Determine the (x, y) coordinate at the center of the cell enclosing the given text.  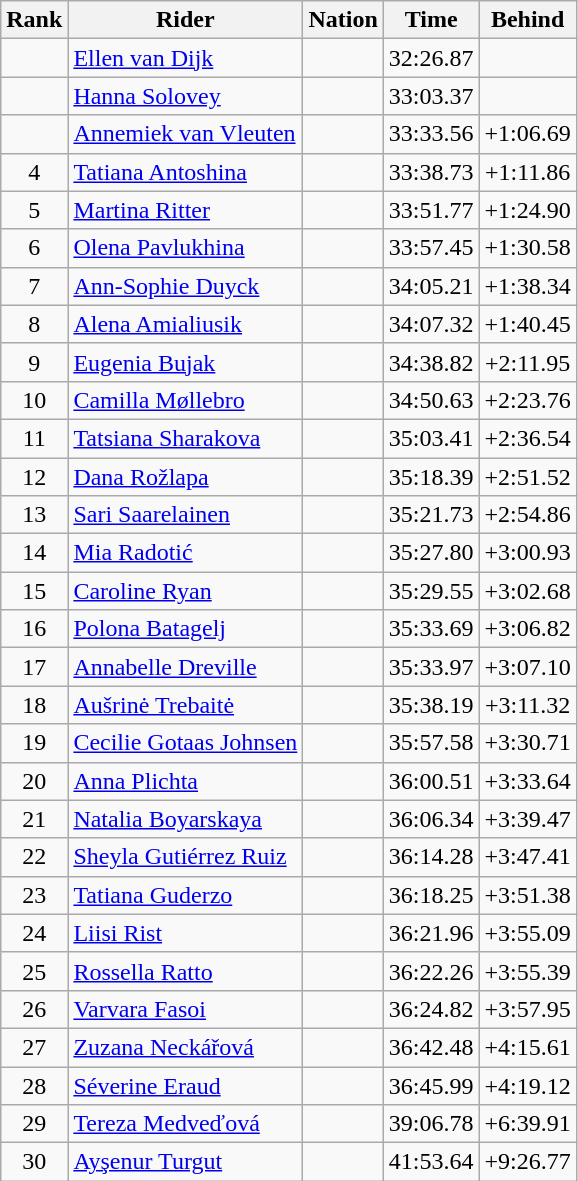
+3:30.71 (528, 743)
+3:00.93 (528, 553)
Olena Pavlukhina (186, 248)
16 (34, 629)
35:57.58 (431, 743)
22 (34, 857)
34:50.63 (431, 400)
18 (34, 705)
+1:30.58 (528, 248)
36:45.99 (431, 1085)
Sari Saarelainen (186, 515)
Tereza Medveďová (186, 1124)
+1:11.86 (528, 172)
15 (34, 591)
Cecilie Gotaas Johnsen (186, 743)
+4:15.61 (528, 1047)
+2:23.76 (528, 400)
+3:06.82 (528, 629)
Rossella Ratto (186, 971)
+3:02.68 (528, 591)
Natalia Boyarskaya (186, 819)
+3:47.41 (528, 857)
36:42.48 (431, 1047)
Zuzana Neckářová (186, 1047)
+3:07.10 (528, 667)
8 (34, 324)
28 (34, 1085)
36:06.34 (431, 819)
12 (34, 477)
Alena Amialiusik (186, 324)
Dana Rožlapa (186, 477)
35:38.19 (431, 705)
+1:06.69 (528, 134)
Camilla Møllebro (186, 400)
20 (34, 781)
32:26.87 (431, 58)
Tatiana Guderzo (186, 895)
Ann-Sophie Duyck (186, 286)
35:33.69 (431, 629)
21 (34, 819)
+3:33.64 (528, 781)
26 (34, 1009)
33:38.73 (431, 172)
Annabelle Dreville (186, 667)
Eugenia Bujak (186, 362)
34:05.21 (431, 286)
36:24.82 (431, 1009)
11 (34, 438)
10 (34, 400)
Rider (186, 20)
Martina Ritter (186, 210)
+3:11.32 (528, 705)
7 (34, 286)
+3:51.38 (528, 895)
34:07.32 (431, 324)
35:33.97 (431, 667)
Aušrinė Trebaitė (186, 705)
35:03.41 (431, 438)
36:14.28 (431, 857)
+3:39.47 (528, 819)
Liisi Rist (186, 933)
+1:40.45 (528, 324)
4 (34, 172)
Varvara Fasoi (186, 1009)
+6:39.91 (528, 1124)
36:22.26 (431, 971)
35:27.80 (431, 553)
6 (34, 248)
9 (34, 362)
19 (34, 743)
36:21.96 (431, 933)
+4:19.12 (528, 1085)
+3:55.39 (528, 971)
+9:26.77 (528, 1162)
34:38.82 (431, 362)
35:18.39 (431, 477)
29 (34, 1124)
Tatsiana Sharakova (186, 438)
Nation (343, 20)
33:57.45 (431, 248)
+3:57.95 (528, 1009)
+3:55.09 (528, 933)
Tatiana Antoshina (186, 172)
Time (431, 20)
17 (34, 667)
23 (34, 895)
+2:51.52 (528, 477)
Sheyla Gutiérrez Ruiz (186, 857)
+2:36.54 (528, 438)
33:51.77 (431, 210)
27 (34, 1047)
+1:24.90 (528, 210)
Annemiek van Vleuten (186, 134)
Caroline Ryan (186, 591)
Mia Radotić (186, 553)
30 (34, 1162)
Behind (528, 20)
36:00.51 (431, 781)
35:29.55 (431, 591)
+2:54.86 (528, 515)
33:33.56 (431, 134)
Anna Plichta (186, 781)
39:06.78 (431, 1124)
24 (34, 933)
Rank (34, 20)
+2:11.95 (528, 362)
14 (34, 553)
5 (34, 210)
13 (34, 515)
Hanna Solovey (186, 96)
Séverine Eraud (186, 1085)
Polona Batagelj (186, 629)
33:03.37 (431, 96)
+1:38.34 (528, 286)
Ayşenur Turgut (186, 1162)
25 (34, 971)
36:18.25 (431, 895)
Ellen van Dijk (186, 58)
35:21.73 (431, 515)
41:53.64 (431, 1162)
